Search for the cell housing the specified text and yield its [x, y] center coordinate. 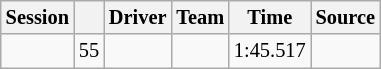
55 [89, 51]
Source [346, 17]
Time [270, 17]
Driver [138, 17]
Team [200, 17]
Session [38, 17]
1:45.517 [270, 51]
